Output the [x, y] coordinate of the center of the cell containing the given text.  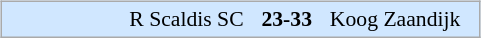
R Scaldis SC [172, 19]
Koog Zaandijk [402, 19]
23-33 [286, 19]
